Find where the given text appears and provide that cell's center as [X, Y] coordinate. 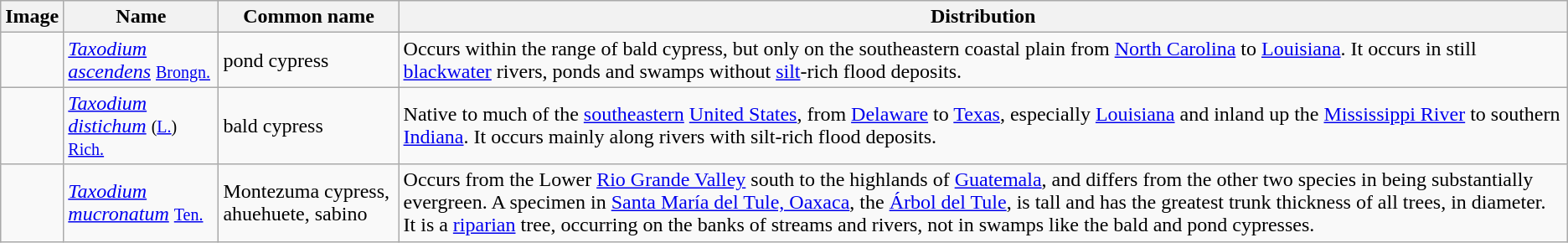
bald cypress [308, 126]
Taxodium mucronatum Ten. [141, 203]
Taxodium ascendens Brongn. [141, 60]
Common name [308, 17]
Distribution [983, 17]
pond cypress [308, 60]
Name [141, 17]
Montezuma cypress, ahuehuete, sabino [308, 203]
Image [32, 17]
Taxodium distichum (L.) Rich. [141, 126]
